From the cell containing the given text, extract its center point as [X, Y] coordinate. 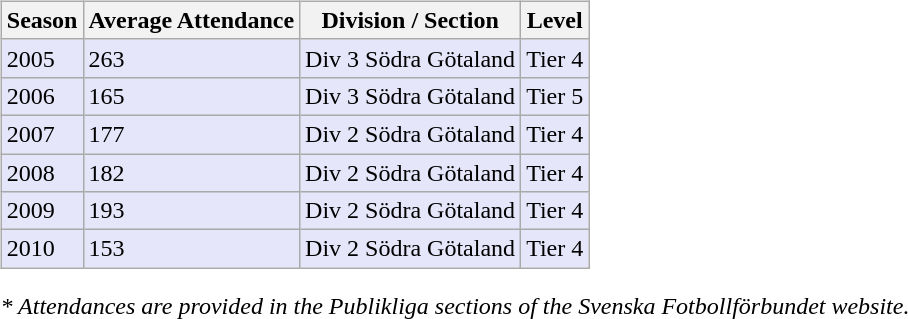
153 [192, 249]
Average Attendance [192, 20]
Level [555, 20]
2009 [42, 211]
177 [192, 134]
2010 [42, 249]
2007 [42, 134]
182 [192, 173]
2008 [42, 173]
165 [192, 96]
2006 [42, 96]
Division / Section [410, 20]
263 [192, 58]
193 [192, 211]
2005 [42, 58]
Season [42, 20]
Tier 5 [555, 96]
